Identify which cell holds the provided text, then report its (X, Y) central coordinate. 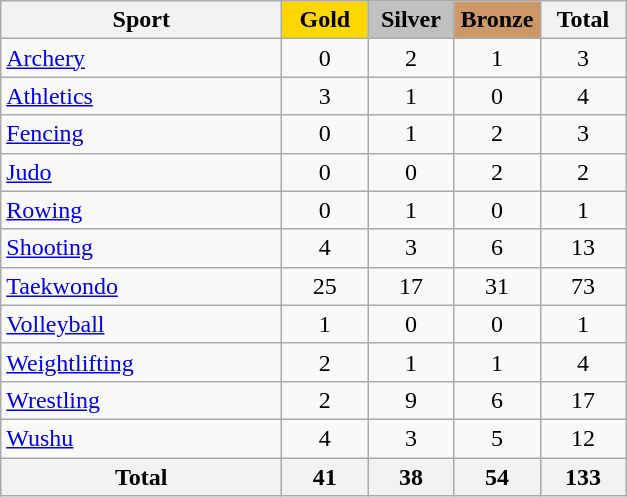
Gold (325, 20)
31 (497, 286)
Rowing (142, 210)
Volleyball (142, 324)
Wushu (142, 438)
38 (411, 477)
Shooting (142, 248)
Silver (411, 20)
73 (583, 286)
133 (583, 477)
54 (497, 477)
Taekwondo (142, 286)
Sport (142, 20)
Judo (142, 172)
Athletics (142, 96)
41 (325, 477)
9 (411, 400)
Bronze (497, 20)
Archery (142, 58)
25 (325, 286)
Weightlifting (142, 362)
5 (497, 438)
Fencing (142, 134)
12 (583, 438)
13 (583, 248)
Wrestling (142, 400)
